Determine the (x, y) coordinate at the center of the cell enclosing the given text.  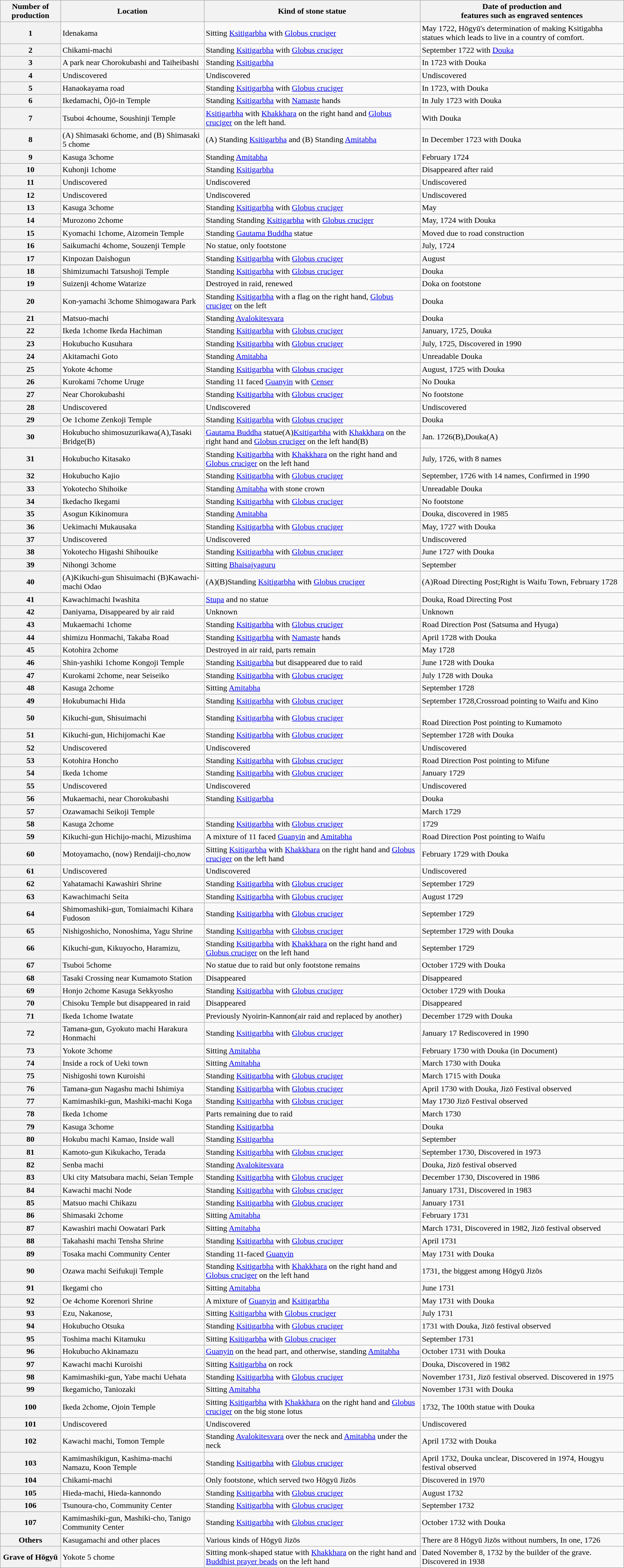
March 1730 (522, 1114)
Kamimashikigun, Kashima-machi Namazu, Koon Temple (132, 1463)
48 (31, 688)
34 (31, 501)
Near Chorokubashi (132, 394)
Kawachi machi Node (132, 1190)
Nihongi 3chome (132, 565)
Road Direction Post (Satsuma and Hyuga) (522, 624)
21 (31, 318)
shimizu Honmachi, Takaba Road (132, 637)
70 (31, 1003)
27 (31, 394)
106 (31, 1505)
May 1722, Hōgyū's determination of making Ksitigabha statues which leads to live in a country of comfort. (522, 33)
Standing Avalokitesvara over the neck and Amitabha under the neck (312, 1441)
Mukaemachi 1chome (132, 624)
September 1731 (522, 1339)
July, 1725, Discovered in 1990 (522, 344)
67 (31, 965)
January 1731 (522, 1203)
(A)Kikuchi-gun Shisuimachi (B)Kawachi-machi Odao (132, 582)
Kikuchi-gun, Hichijomachi Kae (132, 735)
76 (31, 1088)
36 (31, 527)
Various kinds of Hōgyū Jizōs (312, 1540)
33 (31, 489)
82 (31, 1165)
Ozawamachi Seikoji Temple (132, 811)
49 (31, 701)
Douka, Road Directing Post (522, 599)
51 (31, 735)
15 (31, 233)
10 (31, 169)
72 (31, 1033)
Uki city Matsubara machi, Seian Temple (132, 1177)
Road Direction Post pointing to Kumamoto (522, 718)
Ikegamicho, Taniozaki (132, 1390)
May (522, 208)
2 (31, 50)
18 (31, 271)
24 (31, 356)
April 1732, Douka unclear, Discovered in 1974, Hougyu festival observed (522, 1463)
No statue, only footstone (312, 246)
91 (31, 1288)
85 (31, 1203)
Hokubu machi Kamao, Inside wall (132, 1139)
107 (31, 1522)
Matsuo machi Chikazu (132, 1203)
In December 1723 with Douka (522, 139)
79 (31, 1127)
57 (31, 811)
Parts remaining due to raid (312, 1114)
April 1728 with Douka (522, 637)
Previously Nyoirin-Kannon(air raid and replaced by another) (312, 1016)
Hokubucho Akinamazu (132, 1352)
4 (31, 75)
September 1732 (522, 1505)
1 (31, 33)
58 (31, 824)
84 (31, 1190)
Asogun Kikinomura (132, 514)
Grave of Hōgyū (31, 1557)
No statue due to raid but only footstone remains (312, 965)
78 (31, 1114)
Kyomachi 1chome, Aizomein Temple (132, 233)
97 (31, 1364)
October 1731 with Douka (522, 1352)
(A) Standing Ksitigarbha and (B) Standing Amitabha (312, 139)
Kurokami 7chome Uruge (132, 382)
Yokote 3chome (132, 1050)
March 1715 with Douka (522, 1076)
A park near Chorokubashi and Taiheibashi (132, 63)
March 1730 with Douka (522, 1063)
38 (31, 552)
Shimasaki 2chome (132, 1215)
86 (31, 1215)
September 1730, Discovered in 1973 (522, 1152)
September 1722 with Douka (522, 50)
May, 1724 with Douka (522, 220)
44 (31, 637)
Saikumachi 4chome, Souzenji Temple (132, 246)
6 (31, 101)
59 (31, 837)
Destroyed in raid, renewed (312, 284)
Ikeda 1chome Ikeda Hachiman (132, 331)
Nishigoshi town Kuroishi (132, 1076)
5 (31, 88)
August (522, 258)
A mixture of Guanyin and Ksitigarbha (312, 1300)
54 (31, 773)
June 1727 with Douka (522, 552)
30 (31, 437)
Ikeda 2chome, Ojoin Temple (132, 1407)
Kikuchi-gun, Kikuyocho, Haramizu, (132, 948)
90 (31, 1271)
63 (31, 897)
98 (31, 1377)
71 (31, 1016)
Ikeda 1chome Iwatate (132, 1016)
December 1730, Discovered in 1986 (522, 1177)
May, 1727 with Douka (522, 527)
62 (31, 884)
Matsuo-machi (132, 318)
35 (31, 514)
Standing Gautama Buddha statue (312, 233)
January 1731, Discovered in 1983 (522, 1190)
12 (31, 195)
95 (31, 1339)
19 (31, 284)
Yokotecho Higashi Shihouike (132, 552)
Standing Ksitigarbha with a flag on the right hand, Globus cruciger on the left (312, 301)
Kikuchi-gun, Shisuimachi (132, 718)
Hokubumachi Hida (132, 701)
Kikuchi-gun Hichijo-machi, Mizushima (132, 837)
Idenakama (132, 33)
Guanyin on the head part, and otherwise, standing Amitabha (312, 1352)
88 (31, 1241)
31 (31, 459)
Yokotecho Shihoike (132, 489)
1729 (522, 824)
July 1731 (522, 1314)
Hokubucho Kitasako (132, 459)
43 (31, 624)
March 1729 (522, 811)
Tsuboi 4choume, Soushinji Temple (132, 118)
Hieda-machi, Hieda-kannondo (132, 1493)
Motoyamacho, (now) Rendaiji-cho,now (132, 854)
Disappeared after raid (522, 169)
Sitting Bhaisajyaguru (312, 565)
Tamana-gun, Gyokuto machi Harakura Honmachi (132, 1033)
A mixture of 11 faced Guanyin and Amitabha (312, 837)
Tamana-gun Nagashu machi Ishimiya (132, 1088)
11 (31, 182)
83 (31, 1177)
104 (31, 1480)
Mukaemachi, near Chorokubashi (132, 799)
Shimizumachi Tatsushoji Temple (132, 271)
April 1732 with Douka (522, 1441)
Moved due to road construction (522, 233)
Location (132, 11)
June 1728 with Douka (522, 663)
66 (31, 948)
Chisoku Temple but disappeared in raid (132, 1003)
Tosaka machi Community Center (132, 1253)
Shimomashiki-gun, Tomiaimachi Kihara Fudoson (132, 914)
101 (31, 1424)
September 1729 with Douka (522, 931)
April 1731 (522, 1241)
9 (31, 157)
Sitting Ksitigarbha with Khakkhara on the right hand and Globus cruciger on the left hand (312, 854)
68 (31, 978)
With Douka (522, 118)
Hanaokayama road (132, 88)
94 (31, 1326)
February 1729 with Douka (522, 854)
September 1728,Crossroad pointing to Waifu and Kino (522, 701)
29 (31, 420)
1732, The 100th statue with Douka (522, 1407)
Ozawa machi Seifukuji Temple (132, 1271)
Takahashi machi Tensha Shrine (132, 1241)
Toshima machi Kitamuku (132, 1339)
(A)(B)Standing Ksitigarbha with Globus cruciger (312, 582)
February 1730 with Douka (in Document) (522, 1050)
Standing Amitabha with stone crown (312, 489)
102 (31, 1441)
January 1729 (522, 773)
56 (31, 799)
8 (31, 139)
Kon-yamachi 3chome Shimogawara Park (132, 301)
December 1729 with Douka (522, 1016)
25 (31, 369)
July 1728 with Douka (522, 675)
June 1731 (522, 1288)
Hokubucho Kajio (132, 476)
Gautama Buddha statue(A)Ksitigarbha with Khakkhara on the right hand and Globus cruciger on the left hand(B) (312, 437)
Ikegami cho (132, 1288)
37 (31, 539)
81 (31, 1152)
Discovered in 1970 (522, 1480)
February 1731 (522, 1215)
Tasaki Crossing near Kumamoto Station (132, 978)
Kamimashiki-gun, Mashiki-cho, Tanigo Community Center (132, 1522)
Yahatamachi Kawashiri Shrine (132, 884)
Nishigoshicho, Nonoshima, Yagu Shrine (132, 931)
May 1728 (522, 650)
93 (31, 1314)
Yokote 4chome (132, 369)
73 (31, 1050)
Standing 11-faced Guanyin (312, 1253)
May 1730 Jizō Festival observed (522, 1101)
Date of production andfeatures such as engraved sentences (522, 11)
No Douka (522, 382)
September 1728 (522, 688)
100 (31, 1407)
65 (31, 931)
Stupa and no statue (312, 599)
87 (31, 1228)
Kinpozan Daishogun (132, 258)
61 (31, 871)
Jan. 1726(B),Douka(A) (522, 437)
7 (31, 118)
April 1730 with Douka, Jizō Festival observed (522, 1088)
Suizenji 4chome Watarize (132, 284)
Shin-yashiki 1chome Kongoji Temple (132, 663)
Oe 4chome Korenori Shrine (132, 1300)
Kurokami 2chome, near Seiseiko (132, 675)
Kotohira Honcho (132, 760)
80 (31, 1139)
Kind of stone statue (312, 11)
55 (31, 786)
64 (31, 914)
August 1729 (522, 897)
Kotohira 2chome (132, 650)
Kawachimachi Iwashita (132, 599)
1731, the biggest among Hōgyū Jizōs (522, 1271)
99 (31, 1390)
103 (31, 1463)
November 1731 with Douka (522, 1390)
Douka, Jizō festival observed (522, 1165)
Sitting Ksitigarbha with Khakkhara on the right hand and Globus cruciger on the big stone lotus (312, 1407)
Kamimashiki-gun, Mashiki-machi Koga (132, 1101)
Douka, Discovered in 1982 (522, 1364)
42 (31, 612)
69 (31, 991)
Douka, discovered in 1985 (522, 514)
August, 1725 with Douka (522, 369)
Tsunoura-cho, Community Center (132, 1505)
February 1724 (522, 157)
Honjo 2chome Kasuga Sekkyosho (132, 991)
Ikedacho Ikegami (132, 501)
Ikedamachi, Ōjō-in Temple (132, 101)
53 (31, 760)
Sitting Ksitigarbha on rock (312, 1364)
October 1732 with Douka (522, 1522)
23 (31, 344)
28 (31, 407)
September 1728 with Douka (522, 735)
40 (31, 582)
January 17 Rediscovered in 1990 (522, 1033)
32 (31, 476)
November 1731, Jizō festival observed. Discovered in 1975 (522, 1377)
Oe 1chome Zenkoji Temple (132, 420)
Akitamachi Goto (132, 356)
20 (31, 301)
Only footstone, which served two Hōgyū Jizōs (312, 1480)
Road Direction Post pointing to Waifu (522, 837)
Destroyed in air raid, parts remain (312, 650)
Murozono 2chome (132, 220)
Standing Ksitigarbha but disappeared due to raid (312, 663)
July, 1726, with 8 names (522, 459)
Tsuboi 5chome (132, 965)
77 (31, 1101)
Number of production (31, 11)
Hokubucho shimosuzurikawa(A),Tasaki Bridge(B) (132, 437)
13 (31, 208)
Kasugamachi and other places (132, 1540)
March 1731, Discovered in 1982, Jizō festival observed (522, 1228)
Uekimachi Mukausaka (132, 527)
Kawachi machi Kuroishi (132, 1364)
26 (31, 382)
July, 1724 (522, 246)
46 (31, 663)
45 (31, 650)
Kuhonji 1chome (132, 169)
92 (31, 1300)
Senba machi (132, 1165)
Sitting monk-shaped statue with Khakkhara on the right hand and Buddhist prayer beads on the left hand (312, 1557)
There are 8 Hōgyū Jizōs without numbers, In one, 1726 (522, 1540)
50 (31, 718)
Kamoto-gun Kikukacho, Terada (132, 1152)
74 (31, 1063)
39 (31, 565)
Kawashiri machi Oowatari Park (132, 1228)
(A) Shimasaki 6chome, and (B) Shimasaki 5 chome (132, 139)
22 (31, 331)
Hokubucho Otsuka (132, 1326)
Hokubucho Kusuhara (132, 344)
17 (31, 258)
September, 1726 with 14 names, Confirmed in 1990 (522, 476)
August 1732 (522, 1493)
Kamimashiki-gun, Yabe machi Uehata (132, 1377)
3 (31, 63)
Kawachi machi, Tomon Temple (132, 1441)
Daniyama, Disappeared by air raid (132, 612)
In 1723, with Douka (522, 88)
Standing 11 faced Guanyin with Censer (312, 382)
January, 1725, Douka (522, 331)
75 (31, 1076)
In July 1723 with Douka (522, 101)
Road Direction Post pointing to Mifune (522, 760)
(A)Road Directing Post;Right is Waifu Town, February 1728 (522, 582)
Dated November 8, 1732 by the builder of the grave. Discovered in 1938 (522, 1557)
Doka on footstone (522, 284)
96 (31, 1352)
16 (31, 246)
Kawachimachi Seita (132, 897)
105 (31, 1493)
Standing Standing Ksitigarbha with Globus cruciger (312, 220)
Others (31, 1540)
47 (31, 675)
41 (31, 599)
In 1723 with Douka (522, 63)
52 (31, 748)
Ezu, Nakanose, (132, 1314)
Yokote 5 chome (132, 1557)
Inside a rock of Ueki town (132, 1063)
14 (31, 220)
Ksitigarbha with Khakkhara on the right hand and Globus cruciger on the left hand. (312, 118)
1731 with Douka, Jizō festival observed (522, 1326)
89 (31, 1253)
60 (31, 854)
